Identify which cell holds the provided text, then report its [x, y] central coordinate. 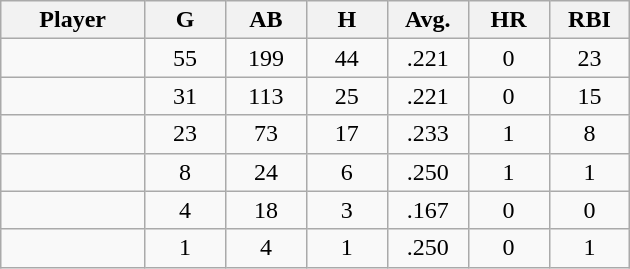
25 [346, 96]
15 [590, 96]
Player [73, 20]
18 [266, 210]
RBI [590, 20]
6 [346, 172]
.233 [428, 134]
3 [346, 210]
31 [186, 96]
17 [346, 134]
Avg. [428, 20]
H [346, 20]
HR [508, 20]
AB [266, 20]
55 [186, 58]
.167 [428, 210]
73 [266, 134]
199 [266, 58]
113 [266, 96]
24 [266, 172]
44 [346, 58]
G [186, 20]
